Identify which cell holds the provided text, then report its (x, y) central coordinate. 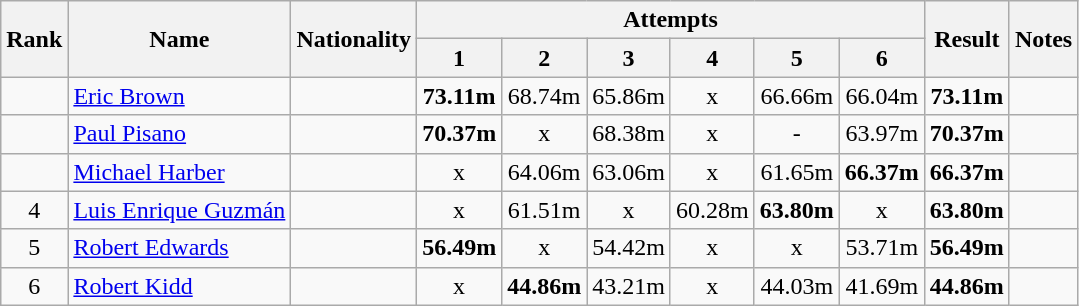
Attempts (671, 20)
- (796, 134)
53.71m (882, 248)
64.06m (544, 172)
Robert Kidd (180, 286)
43.21m (629, 286)
68.38m (629, 134)
Michael Harber (180, 172)
1 (460, 58)
61.51m (544, 210)
Robert Edwards (180, 248)
Paul Pisano (180, 134)
44.03m (796, 286)
54.42m (629, 248)
63.97m (882, 134)
63.06m (629, 172)
41.69m (882, 286)
Eric Brown (180, 96)
61.65m (796, 172)
66.04m (882, 96)
Name (180, 39)
66.66m (796, 96)
Rank (34, 39)
Luis Enrique Guzmán (180, 210)
65.86m (629, 96)
Nationality (354, 39)
Notes (1043, 39)
2 (544, 58)
68.74m (544, 96)
60.28m (712, 210)
Result (966, 39)
3 (629, 58)
